For the text-containing cell, return its midpoint in (x, y) coordinate format. 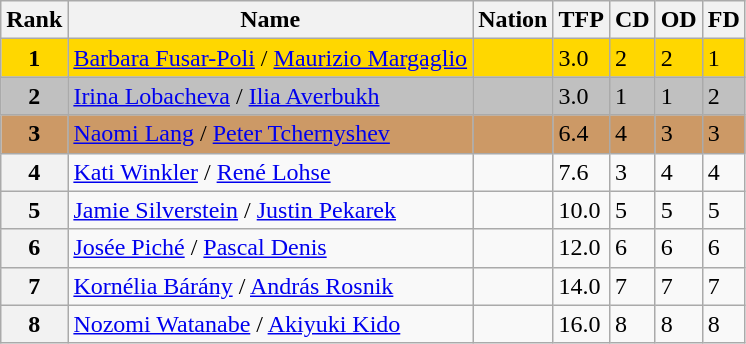
Naomi Lang / Peter Tchernyshev (270, 134)
10.0 (581, 210)
Barbara Fusar-Poli / Maurizio Margaglio (270, 58)
Josée Piché / Pascal Denis (270, 248)
Kati Winkler / René Lohse (270, 172)
16.0 (581, 324)
Name (270, 20)
Nozomi Watanabe / Akiyuki Kido (270, 324)
7.6 (581, 172)
Jamie Silverstein / Justin Pekarek (270, 210)
6.4 (581, 134)
Kornélia Bárány / András Rosnik (270, 286)
12.0 (581, 248)
TFP (581, 20)
OD (678, 20)
Nation (513, 20)
Irina Lobacheva / Ilia Averbukh (270, 96)
FD (724, 20)
14.0 (581, 286)
Rank (34, 20)
CD (632, 20)
